Pinpoint the cell where the given text exists, returning its [X, Y] midpoint coordinate. 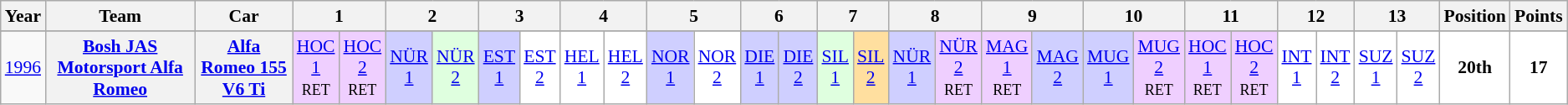
MUG2RET [1159, 67]
17 [1539, 67]
EST2 [540, 67]
1 [340, 16]
20th [1474, 67]
Year [23, 16]
NOR2 [718, 67]
Team [120, 16]
Points [1539, 16]
Car [243, 16]
Position [1474, 16]
DIE2 [798, 67]
10 [1134, 16]
6 [779, 16]
7 [853, 16]
11 [1231, 16]
MAG1RET [1007, 67]
NÜR2 [456, 67]
9 [1032, 16]
3 [520, 16]
NÜR2RET [958, 67]
MAG2 [1057, 67]
13 [1397, 16]
12 [1315, 16]
SIL1 [835, 67]
HEL2 [626, 67]
SUZ1 [1376, 67]
8 [935, 16]
5 [694, 16]
SIL2 [871, 67]
1996 [23, 67]
EST1 [500, 67]
HEL1 [582, 67]
INT2 [1336, 67]
Bosh JAS Motorsport Alfa Romeo [120, 67]
NOR1 [671, 67]
Alfa Romeo 155 V6 Ti [243, 67]
INT1 [1296, 67]
SUZ2 [1418, 67]
4 [604, 16]
DIE1 [759, 67]
MUG1 [1109, 67]
2 [432, 16]
